Determine the [x, y] coordinate at the center of the cell enclosing the given text.  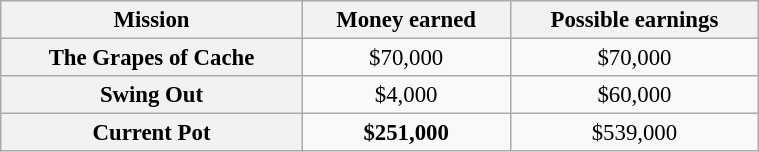
Swing Out [151, 95]
Mission [151, 20]
$60,000 [635, 95]
Money earned [406, 20]
$251,000 [406, 133]
$4,000 [406, 95]
$539,000 [635, 133]
The Grapes of Cache [151, 57]
Current Pot [151, 133]
Possible earnings [635, 20]
